Extract the (x, y) coordinate from the center of the cell holding the provided text.  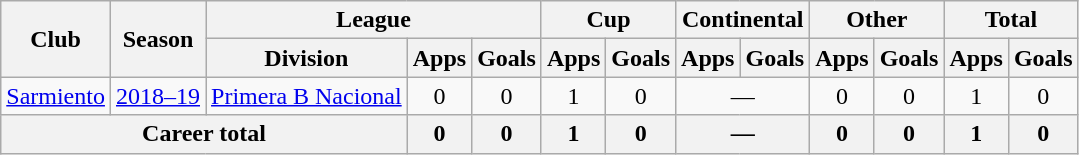
Total (1011, 20)
Cup (608, 20)
Club (56, 39)
Season (158, 39)
Division (307, 58)
Other (877, 20)
2018–19 (158, 96)
Sarmiento (56, 96)
Career total (204, 134)
Continental (743, 20)
Primera B Nacional (307, 96)
League (374, 20)
